Output the [x, y] coordinate of the center of the cell containing the given text.  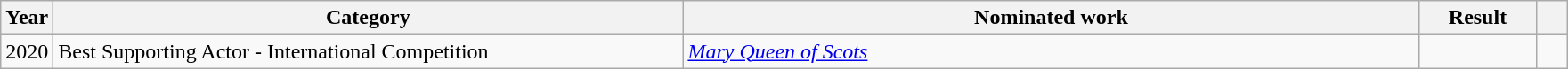
Category [369, 18]
Result [1478, 18]
Best Supporting Actor - International Competition [369, 51]
Nominated work [1051, 18]
2020 [27, 51]
Mary Queen of Scots [1051, 51]
Year [27, 18]
